From the cell containing the given text, extract its center point as [X, Y] coordinate. 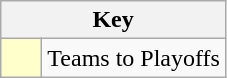
Teams to Playoffs [134, 58]
Key [114, 20]
